Return [X, Y] of the center of cell containing provided text 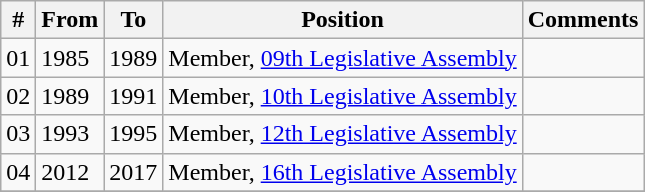
02 [18, 96]
1993 [70, 134]
Member, 10th Legislative Assembly [342, 96]
Comments [583, 20]
2012 [70, 172]
04 [18, 172]
1985 [70, 58]
# [18, 20]
03 [18, 134]
1991 [134, 96]
From [70, 20]
To [134, 20]
2017 [134, 172]
Member, 16th Legislative Assembly [342, 172]
Member, 09th Legislative Assembly [342, 58]
1995 [134, 134]
01 [18, 58]
Member, 12th Legislative Assembly [342, 134]
Position [342, 20]
